Capture the cell that displays the provided text and extract its [x, y] central coordinate. 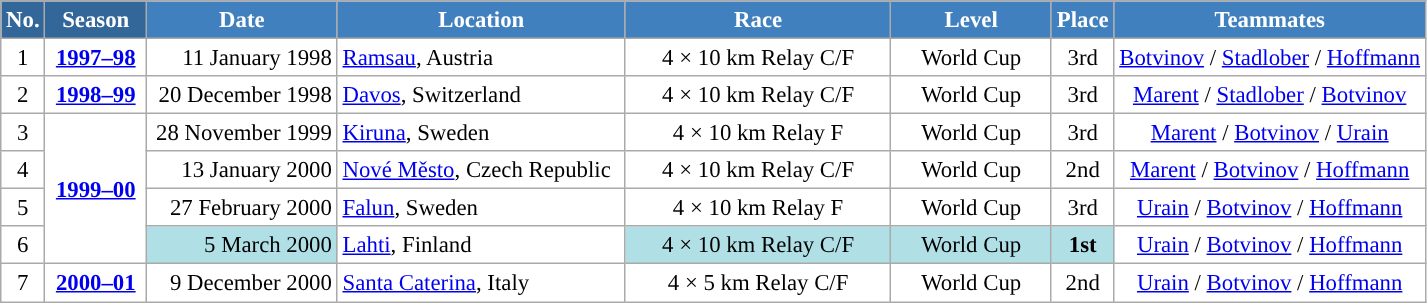
Marent / Botvinov / Urain [1270, 133]
Teammates [1270, 20]
1st [1082, 245]
7 [23, 283]
6 [23, 245]
3 [23, 133]
2 [23, 95]
Santa Caterina, Italy [481, 283]
Falun, Sweden [481, 208]
4 × 5 km Relay C/F [758, 283]
Season [96, 20]
20 December 1998 [242, 95]
Ramsau, Austria [481, 58]
Level [972, 20]
Botvinov / Stadlober / Hoffmann [1270, 58]
1 [23, 58]
Place [1082, 20]
13 January 2000 [242, 170]
Davos, Switzerland [481, 95]
2000–01 [96, 283]
1999–00 [96, 189]
5 March 2000 [242, 245]
Date [242, 20]
1997–98 [96, 58]
4 [23, 170]
Race [758, 20]
Marent / Botvinov / Hoffmann [1270, 170]
No. [23, 20]
1998–99 [96, 95]
Location [481, 20]
28 November 1999 [242, 133]
Nové Město, Czech Republic [481, 170]
9 December 2000 [242, 283]
Lahti, Finland [481, 245]
11 January 1998 [242, 58]
Kiruna, Sweden [481, 133]
Marent / Stadlober / Botvinov [1270, 95]
27 February 2000 [242, 208]
5 [23, 208]
